From the cell containing the given text, extract its center point as (x, y) coordinate. 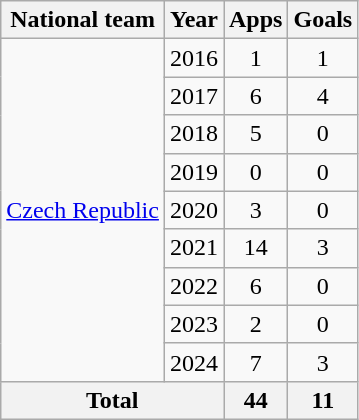
7 (256, 362)
2022 (194, 286)
2 (256, 324)
5 (256, 134)
Year (194, 20)
2018 (194, 134)
Apps (256, 20)
2023 (194, 324)
2020 (194, 210)
2021 (194, 248)
4 (323, 96)
Total (112, 400)
2016 (194, 58)
Czech Republic (83, 210)
11 (323, 400)
Goals (323, 20)
2019 (194, 172)
14 (256, 248)
2017 (194, 96)
National team (83, 20)
2024 (194, 362)
44 (256, 400)
